Identify which cell holds the provided text, then report its (x, y) central coordinate. 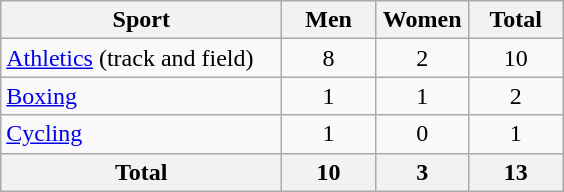
Athletics (track and field) (142, 58)
Women (422, 20)
Men (329, 20)
8 (329, 58)
Boxing (142, 96)
Sport (142, 20)
Cycling (142, 134)
3 (422, 172)
0 (422, 134)
13 (516, 172)
